Locate the cell with the specified text and output its (x, y) center coordinate. 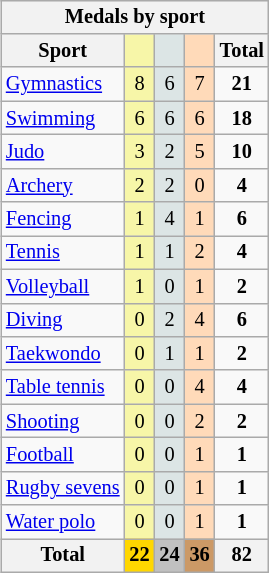
Taekwondo (63, 354)
Shooting (63, 421)
8 (139, 84)
82 (242, 556)
Archery (63, 185)
Rugby sevens (63, 488)
Swimming (63, 118)
Gymnastics (63, 84)
21 (242, 84)
Tennis (63, 253)
24 (170, 556)
36 (200, 556)
Water polo (63, 522)
Medals by sport (135, 17)
Volleyball (63, 286)
5 (200, 152)
Table tennis (63, 387)
22 (139, 556)
7 (200, 84)
Judo (63, 152)
Diving (63, 320)
Fencing (63, 219)
10 (242, 152)
3 (139, 152)
Sport (63, 51)
Football (63, 455)
18 (242, 118)
